For the text-containing cell, return its midpoint in (X, Y) coordinate format. 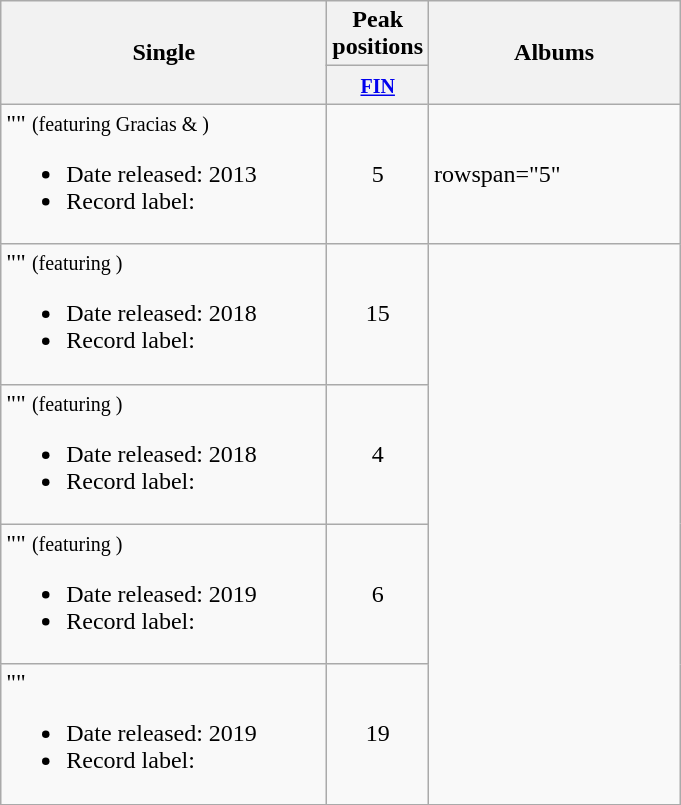
FIN (378, 85)
6 (378, 594)
""Date released: 2019Record label: (164, 734)
5 (378, 174)
Albums (554, 52)
Peak positions (378, 34)
19 (378, 734)
rowspan="5" (554, 174)
"" (featuring )Date released: 2019Record label: (164, 594)
Single (164, 52)
4 (378, 454)
15 (378, 314)
"" (featuring Gracias & )Date released: 2013Record label: (164, 174)
